Identify which cell holds the provided text, then report its [x, y] central coordinate. 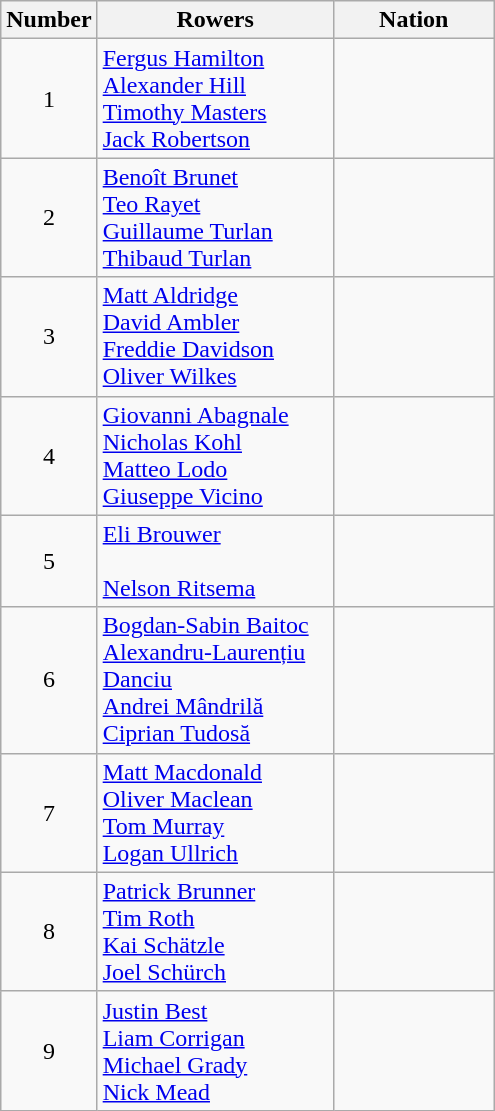
4 [49, 456]
Number [49, 20]
Giovanni AbagnaleNicholas KohlMatteo LodoGiuseppe Vicino [215, 456]
Nation [414, 20]
9 [49, 1050]
Fergus HamiltonAlexander HillTimothy MastersJack Robertson [215, 98]
Rowers [215, 20]
8 [49, 932]
Patrick BrunnerTim RothKai SchätzleJoel Schürch [215, 932]
Bogdan-Sabin BaitocAlexandru-Laurențiu DanciuAndrei MândrilăCiprian Tudosă [215, 680]
Benoît BrunetTeo RayetGuillaume TurlanThibaud Turlan [215, 218]
2 [49, 218]
Eli Brouwer Nelson Ritsema [215, 561]
5 [49, 561]
6 [49, 680]
Justin BestLiam CorriganMichael GradyNick Mead [215, 1050]
7 [49, 812]
1 [49, 98]
3 [49, 336]
Matt AldridgeDavid AmblerFreddie DavidsonOliver Wilkes [215, 336]
Matt MacdonaldOliver MacleanTom MurrayLogan Ullrich [215, 812]
